Locate the cell with the specified text and output its (X, Y) center coordinate. 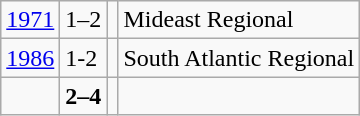
1986 (30, 58)
South Atlantic Regional (239, 58)
2–4 (84, 96)
Mideast Regional (239, 20)
1-2 (84, 58)
1971 (30, 20)
1–2 (84, 20)
